Extract the (X, Y) coordinate from the center of the cell holding the provided text.  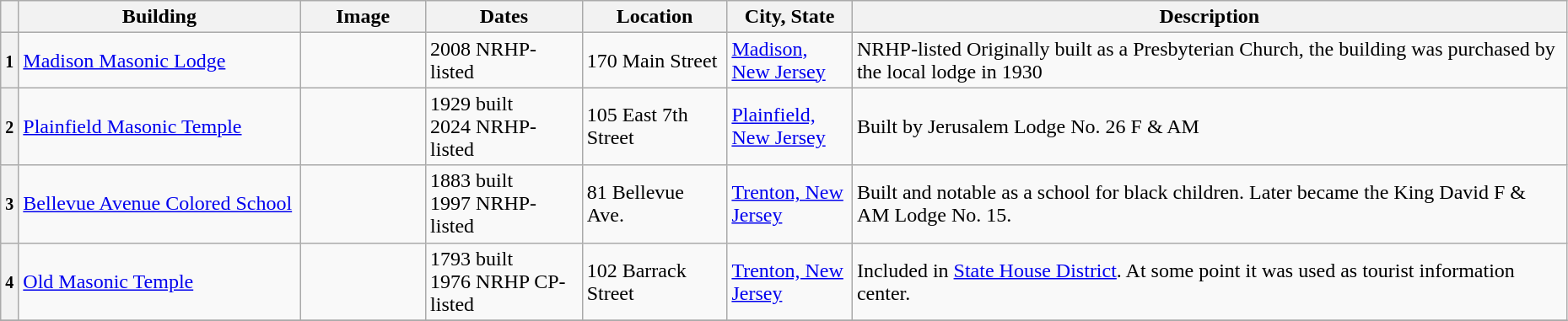
City, State (789, 17)
Image (363, 17)
Plainfield Masonic Temple (159, 126)
102 Barrack Street (655, 281)
Included in State House District. At some point it was used as tourist information center. (1210, 281)
1 (10, 61)
Old Masonic Temple (159, 281)
105 East 7th Street (655, 126)
NRHP-listed Originally built as a Presbyterian Church, the building was purchased by the local lodge in 1930 (1210, 61)
Dates (504, 17)
Built and notable as a school for black children. Later became the King David F & AM Lodge No. 15. (1210, 204)
Plainfield, New Jersey (789, 126)
Building (159, 17)
Bellevue Avenue Colored School (159, 204)
1929 built2024 NRHP-listed (504, 126)
Madison, New Jersey (789, 61)
Description (1210, 17)
Madison Masonic Lodge (159, 61)
2008 NRHP-listed (504, 61)
Built by Jerusalem Lodge No. 26 F & AM (1210, 126)
2 (10, 126)
170 Main Street (655, 61)
1793 built1976 NRHP CP-listed (504, 281)
Location (655, 17)
3 (10, 204)
4 (10, 281)
1883 built1997 NRHP-listed (504, 204)
81 Bellevue Ave. (655, 204)
